For the text-containing cell, return its midpoint in [x, y] coordinate format. 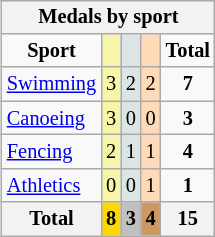
Canoeing [52, 118]
8 [111, 219]
Medals by sport [108, 17]
Sport [52, 51]
15 [188, 219]
Athletics [52, 185]
Swimming [52, 84]
Fencing [52, 152]
7 [188, 84]
